Capture the cell that displays the provided text and extract its (X, Y) central coordinate. 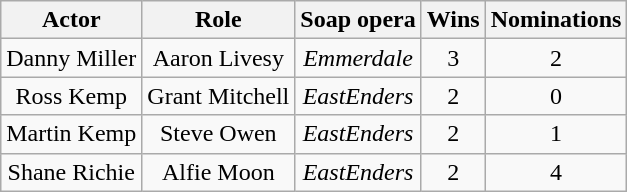
Soap opera (358, 20)
Danny Miller (72, 58)
Aaron Livesy (218, 58)
0 (556, 96)
Emmerdale (358, 58)
Actor (72, 20)
Shane Richie (72, 172)
Ross Kemp (72, 96)
Role (218, 20)
Grant Mitchell (218, 96)
Steve Owen (218, 134)
3 (453, 58)
1 (556, 134)
Martin Kemp (72, 134)
Alfie Moon (218, 172)
Wins (453, 20)
Nominations (556, 20)
4 (556, 172)
